From the cell containing the given text, extract its center point as (x, y) coordinate. 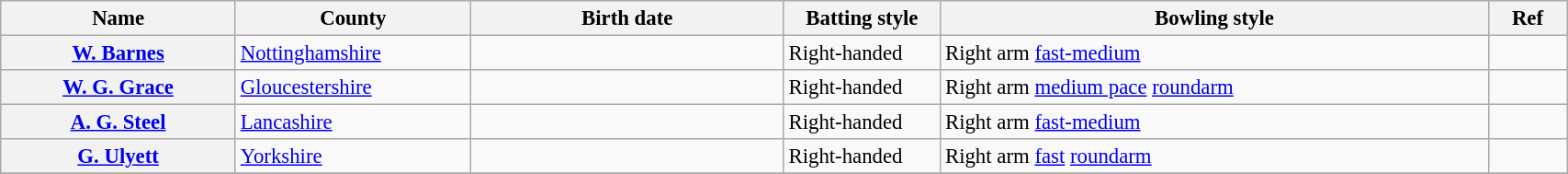
Yorkshire (353, 157)
County (353, 18)
A. G. Steel (118, 122)
Bowling style (1214, 18)
Lancashire (353, 122)
Right arm medium pace roundarm (1214, 87)
Gloucestershire (353, 87)
W. G. Grace (118, 87)
Name (118, 18)
Ref (1527, 18)
W. Barnes (118, 53)
Right arm fast roundarm (1214, 157)
Nottinghamshire (353, 53)
Batting style (862, 18)
G. Ulyett (118, 157)
Birth date (626, 18)
